Scan for the cell matching the given text and deliver its (X, Y) coordinate at center. 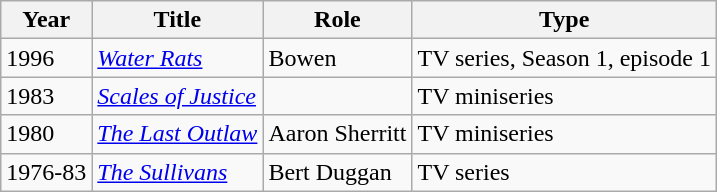
Water Rats (178, 58)
The Last Outlaw (178, 134)
1983 (46, 96)
The Sullivans (178, 172)
Year (46, 20)
1980 (46, 134)
TV series, Season 1, episode 1 (564, 58)
TV series (564, 172)
Bowen (338, 58)
1976-83 (46, 172)
Type (564, 20)
Title (178, 20)
Scales of Justice (178, 96)
Aaron Sherritt (338, 134)
1996 (46, 58)
Role (338, 20)
Bert Duggan (338, 172)
